Return [x, y] of the center of cell containing provided text 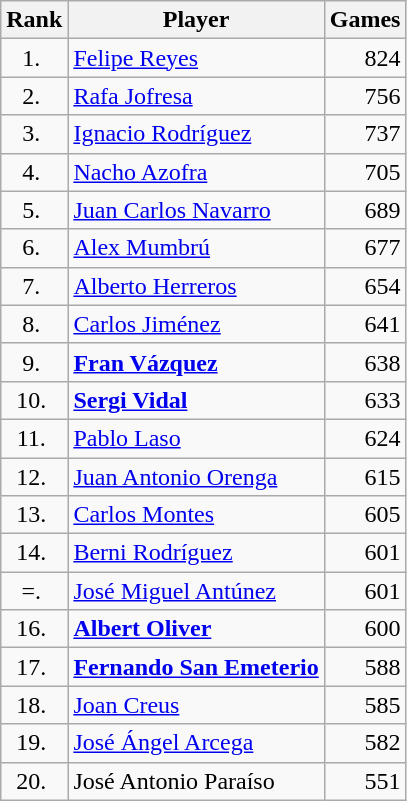
624 [365, 438]
705 [365, 172]
615 [365, 477]
Joan Creus [196, 705]
6. [34, 248]
5. [34, 210]
2. [34, 96]
Berni Rodríguez [196, 553]
18. [34, 705]
Fernando San Emeterio [196, 667]
19. [34, 743]
José Miguel Antúnez [196, 591]
Juan Antonio Orenga [196, 477]
588 [365, 667]
Felipe Reyes [196, 58]
654 [365, 286]
Games [365, 20]
677 [365, 248]
9. [34, 362]
Sergi Vidal [196, 400]
Rafa Jofresa [196, 96]
10. [34, 400]
Alex Mumbrú [196, 248]
13. [34, 515]
Ignacio Rodríguez [196, 134]
Alberto Herreros [196, 286]
4. [34, 172]
17. [34, 667]
7. [34, 286]
582 [365, 743]
=. [34, 591]
551 [365, 781]
José Ángel Arcega [196, 743]
8. [34, 324]
14. [34, 553]
Juan Carlos Navarro [196, 210]
Rank [34, 20]
824 [365, 58]
3. [34, 134]
Carlos Montes [196, 515]
José Antonio Paraíso [196, 781]
1. [34, 58]
605 [365, 515]
Player [196, 20]
756 [365, 96]
641 [365, 324]
737 [365, 134]
638 [365, 362]
Albert Oliver [196, 629]
585 [365, 705]
20. [34, 781]
633 [365, 400]
600 [365, 629]
11. [34, 438]
Nacho Azofra [196, 172]
16. [34, 629]
Pablo Laso [196, 438]
12. [34, 477]
Carlos Jiménez [196, 324]
689 [365, 210]
Fran Vázquez [196, 362]
